Determine the [x, y] coordinate at the center of the cell enclosing the given text.  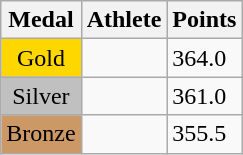
Gold [41, 58]
Bronze [41, 134]
355.5 [204, 134]
361.0 [204, 96]
364.0 [204, 58]
Athlete [124, 20]
Medal [41, 20]
Silver [41, 96]
Points [204, 20]
